From the cell containing the given text, extract its center point as [X, Y] coordinate. 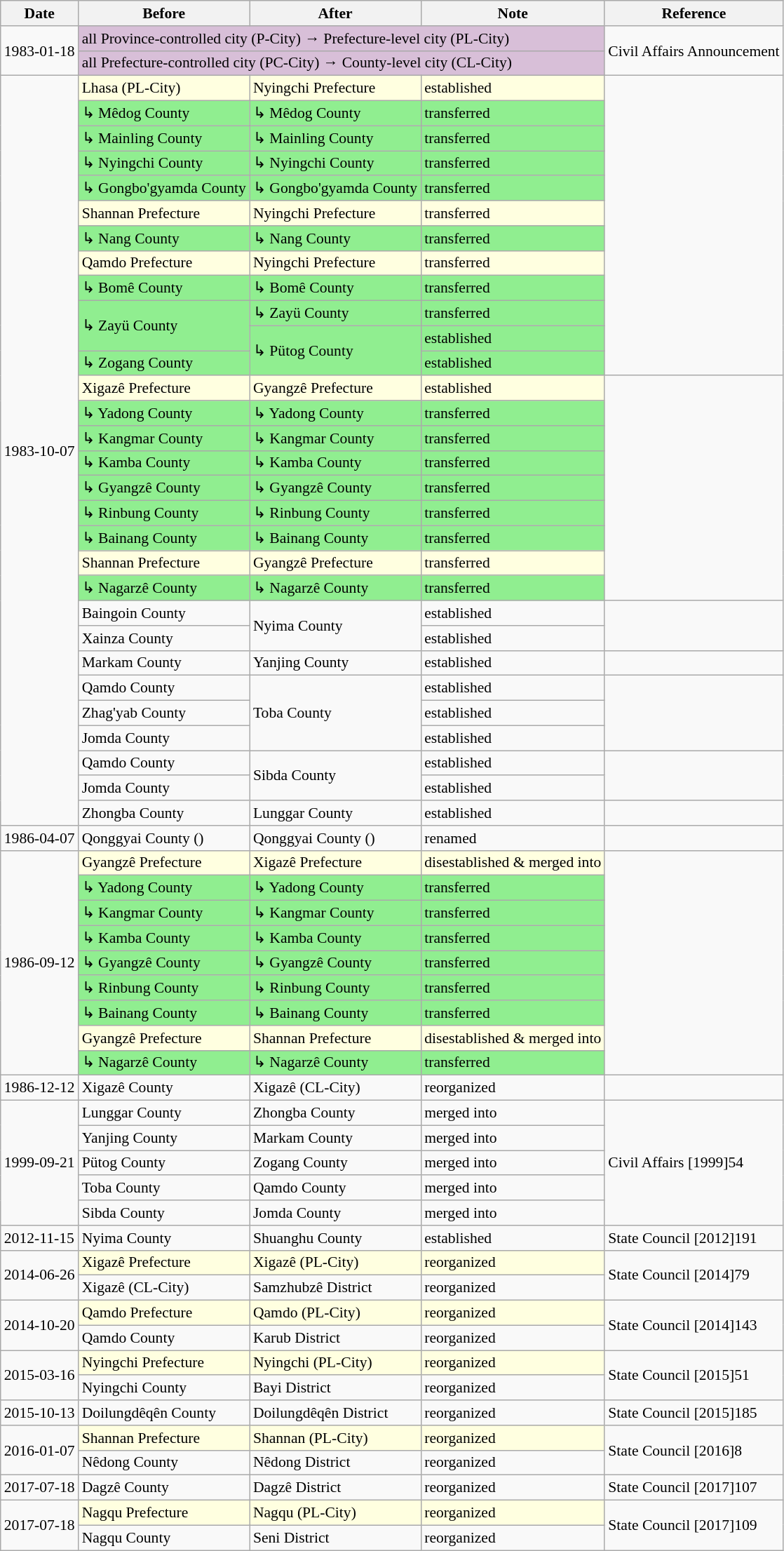
Shuanghu County [335, 1238]
Civil Affairs Announcement [694, 51]
After [335, 13]
State Council [2012]191 [694, 1238]
Xigazê County [164, 1088]
Doilungdêqên District [335, 1413]
Karub District [335, 1338]
Seni District [335, 1538]
Nêdong County [164, 1463]
Nagqu Prefecture [164, 1513]
2015-03-16 [39, 1375]
State Council [2017]107 [694, 1488]
1983-01-18 [39, 51]
2014-06-26 [39, 1275]
State Council [2016]8 [694, 1451]
Shannan (PL-City) [335, 1438]
1986-12-12 [39, 1088]
Nyingchi (PL-City) [335, 1363]
Qamdo (PL-City) [335, 1313]
State Council [2017]109 [694, 1525]
Samzhubzê District [335, 1288]
Civil Affairs [1999]54 [694, 1163]
Doilungdêqên County [164, 1413]
2012-11-15 [39, 1238]
State Council [2014]79 [694, 1275]
↳ Pütog County [335, 351]
1983-10-07 [39, 450]
Date [39, 13]
2014-10-20 [39, 1326]
Nagqu County [164, 1538]
Zhag'yab County [164, 713]
Nêdong District [335, 1463]
Bayi District [335, 1388]
all Prefecture-controlled city (PC-City) → County-level city (CL-City) [342, 63]
1999-09-21 [39, 1163]
Before [164, 13]
renamed [513, 838]
Nagqu (PL-City) [335, 1513]
Nyingchi County [164, 1388]
State Council [2015]51 [694, 1375]
Pütog County [164, 1163]
Dagzê District [335, 1488]
State Council [2015]185 [694, 1413]
Xigazê (PL-City) [335, 1263]
2015-10-13 [39, 1413]
1986-04-07 [39, 838]
1986-09-12 [39, 962]
Lhasa (PL-City) [164, 88]
2016-01-07 [39, 1451]
State Council [2014]143 [694, 1326]
Dagzê County [164, 1488]
Xainza County [164, 638]
all Province-controlled city (P-City) → Prefecture-level city (PL-City) [342, 39]
Note [513, 13]
Zogang County [335, 1163]
Reference [694, 13]
↳ Zogang County [164, 363]
Baingoin County [164, 613]
